From the cell containing the given text, extract its center point as (X, Y) coordinate. 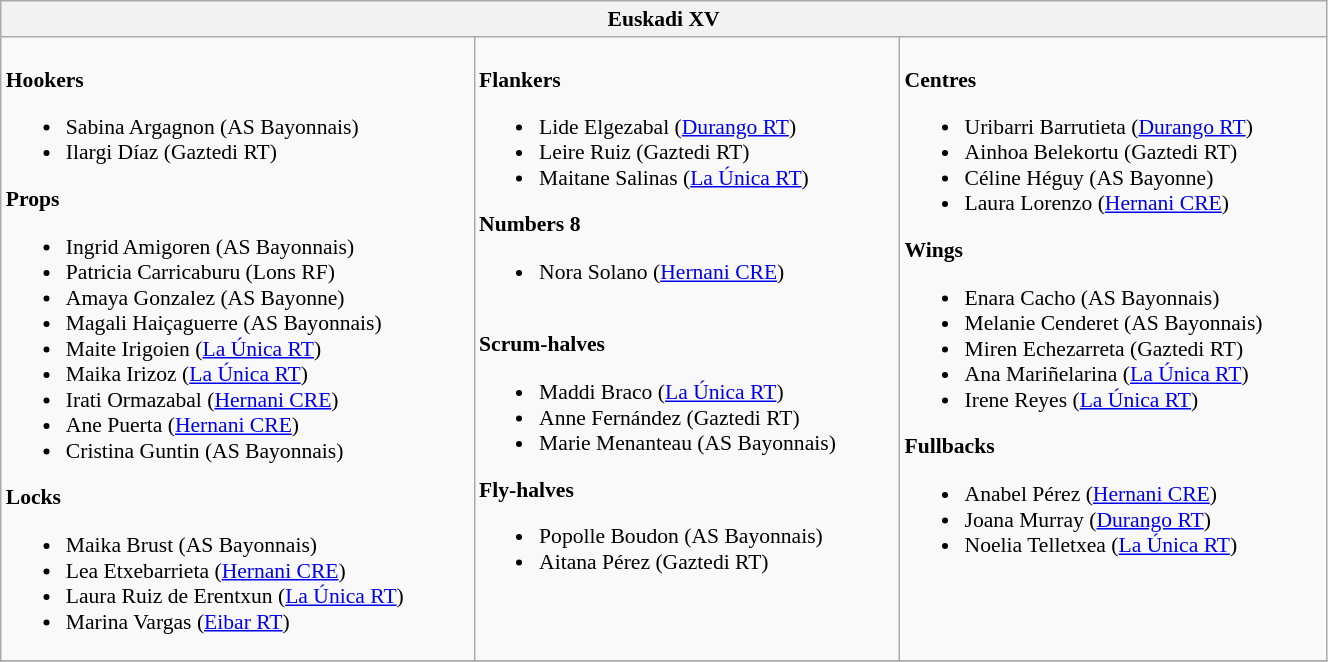
Euskadi XV (664, 19)
